Capture the cell that displays the provided text and extract its [X, Y] central coordinate. 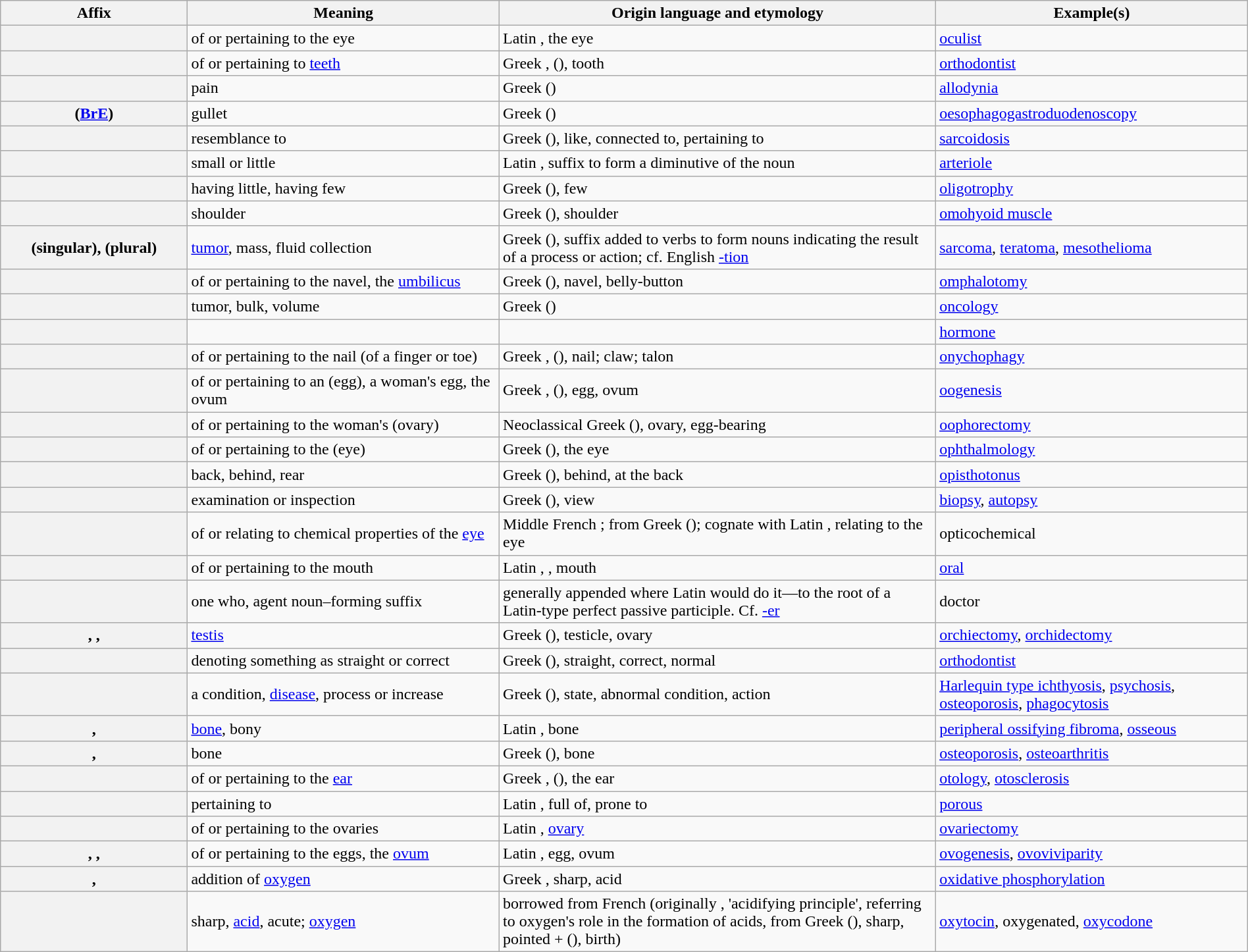
opisthotonus [1092, 475]
otology, otosclerosis [1092, 778]
having little, having few [344, 188]
Latin , egg, ovum [717, 854]
denoting something as straight or correct [344, 660]
Greek (), view [717, 500]
opticochemical [1092, 533]
hormone [1092, 331]
oral [1092, 568]
oculist [1092, 38]
Greek (), few [717, 188]
one who, agent noun–forming suffix [344, 602]
generally appended where Latin would do it—to the root of a Latin-type perfect passive participle. Cf. -er [717, 602]
osteoporosis, osteoarthritis [1092, 753]
Greek (), the eye [717, 450]
pain [344, 88]
addition of oxygen [344, 879]
oxytocin, oxygenated, oxycodone [1092, 922]
biopsy, autopsy [1092, 500]
back, behind, rear [344, 475]
shoulder [344, 213]
tumor, mass, fluid collection [344, 248]
Origin language and etymology [717, 13]
gullet [344, 113]
peripheral ossifying fibroma, osseous [1092, 728]
Latin , full of, prone to [717, 804]
testis [344, 635]
of or pertaining to an (egg), a woman's egg, the ovum [344, 391]
resemblance to [344, 138]
bone, bony [344, 728]
Greek (), straight, correct, normal [717, 660]
Greek , (), tooth [717, 63]
of or pertaining to the eggs, the ovum [344, 854]
Greek , sharp, acid [717, 879]
of or pertaining to the ear [344, 778]
oxidative phosphorylation [1092, 879]
of or pertaining to the eye [344, 38]
ovogenesis, ovoviviparity [1092, 854]
Meaning [344, 13]
allodynia [1092, 88]
Latin , suffix to form a diminutive of the noun [717, 163]
oligotrophy [1092, 188]
Harlequin type ichthyosis, psychosis, osteoporosis, phagocytosis [1092, 694]
Latin , , mouth [717, 568]
examination or inspection [344, 500]
sarcoma, teratoma, mesothelioma [1092, 248]
omohyoid muscle [1092, 213]
ophthalmology [1092, 450]
onychophagy [1092, 357]
Greek , (), egg, ovum [717, 391]
of or pertaining to the mouth [344, 568]
bone [344, 753]
Latin , the eye [717, 38]
pertaining to [344, 804]
oncology [1092, 306]
ovariectomy [1092, 829]
of or relating to chemical properties of the eye [344, 533]
(BrE) [94, 113]
of or pertaining to the navel, the umbilicus [344, 281]
orchiectomy, orchidectomy [1092, 635]
oesophagogastroduodenoscopy [1092, 113]
Latin , bone [717, 728]
small or little [344, 163]
Latin , ovary [717, 829]
Greek , (), the ear [717, 778]
Greek (), bone [717, 753]
oogenesis [1092, 391]
(singular), (plural) [94, 248]
oophorectomy [1092, 425]
of or pertaining to teeth [344, 63]
of or pertaining to the woman's (ovary) [344, 425]
Greek (), like, connected to, pertaining to [717, 138]
arteriole [1092, 163]
a condition, disease, process or increase [344, 694]
Greek , (), nail; claw; talon [717, 357]
Greek (), behind, at the back [717, 475]
porous [1092, 804]
of or pertaining to the (eye) [344, 450]
Greek (), navel, belly-button [717, 281]
sarcoidosis [1092, 138]
Greek (), suffix added to verbs to form nouns indicating the result of a process or action; cf. English -tion [717, 248]
sharp, acid, acute; oxygen [344, 922]
Example(s) [1092, 13]
Neoclassical Greek (), ovary, egg-bearing [717, 425]
Greek (), state, abnormal condition, action [717, 694]
Greek (), shoulder [717, 213]
omphalotomy [1092, 281]
Middle French ; from Greek (); cognate with Latin , relating to the eye [717, 533]
of or pertaining to the nail (of a finger or toe) [344, 357]
of or pertaining to the ovaries [344, 829]
Greek (), testicle, ovary [717, 635]
tumor, bulk, volume [344, 306]
doctor [1092, 602]
Affix [94, 13]
